Find where the given text appears and provide that cell's center as (X, Y) coordinate. 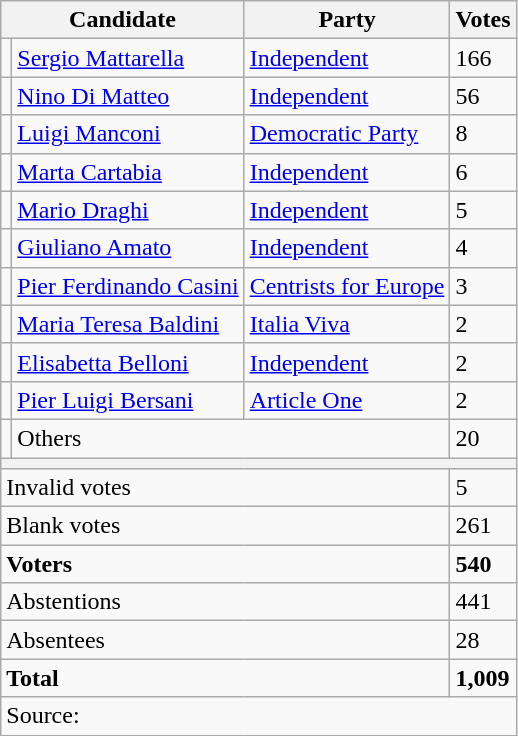
Marta Cartabia (128, 172)
Elisabetta Belloni (128, 362)
Total (226, 678)
Others (231, 438)
Pier Ferdinando Casini (128, 286)
Article One (347, 400)
4 (483, 248)
Nino Di Matteo (128, 96)
540 (483, 564)
56 (483, 96)
28 (483, 640)
166 (483, 58)
3 (483, 286)
Mario Draghi (128, 210)
Blank votes (226, 526)
Candidate (122, 20)
Voters (226, 564)
8 (483, 134)
261 (483, 526)
441 (483, 602)
Maria Teresa Baldini (128, 324)
Abstentions (226, 602)
Centrists for Europe (347, 286)
Democratic Party (347, 134)
20 (483, 438)
Italia Viva (347, 324)
Sergio Mattarella (128, 58)
Votes (483, 20)
Party (347, 20)
Source: (258, 716)
Giuliano Amato (128, 248)
Invalid votes (226, 488)
Absentees (226, 640)
1,009 (483, 678)
6 (483, 172)
Luigi Manconi (128, 134)
Pier Luigi Bersani (128, 400)
